Locate the cell with the specified text and output its [X, Y] center coordinate. 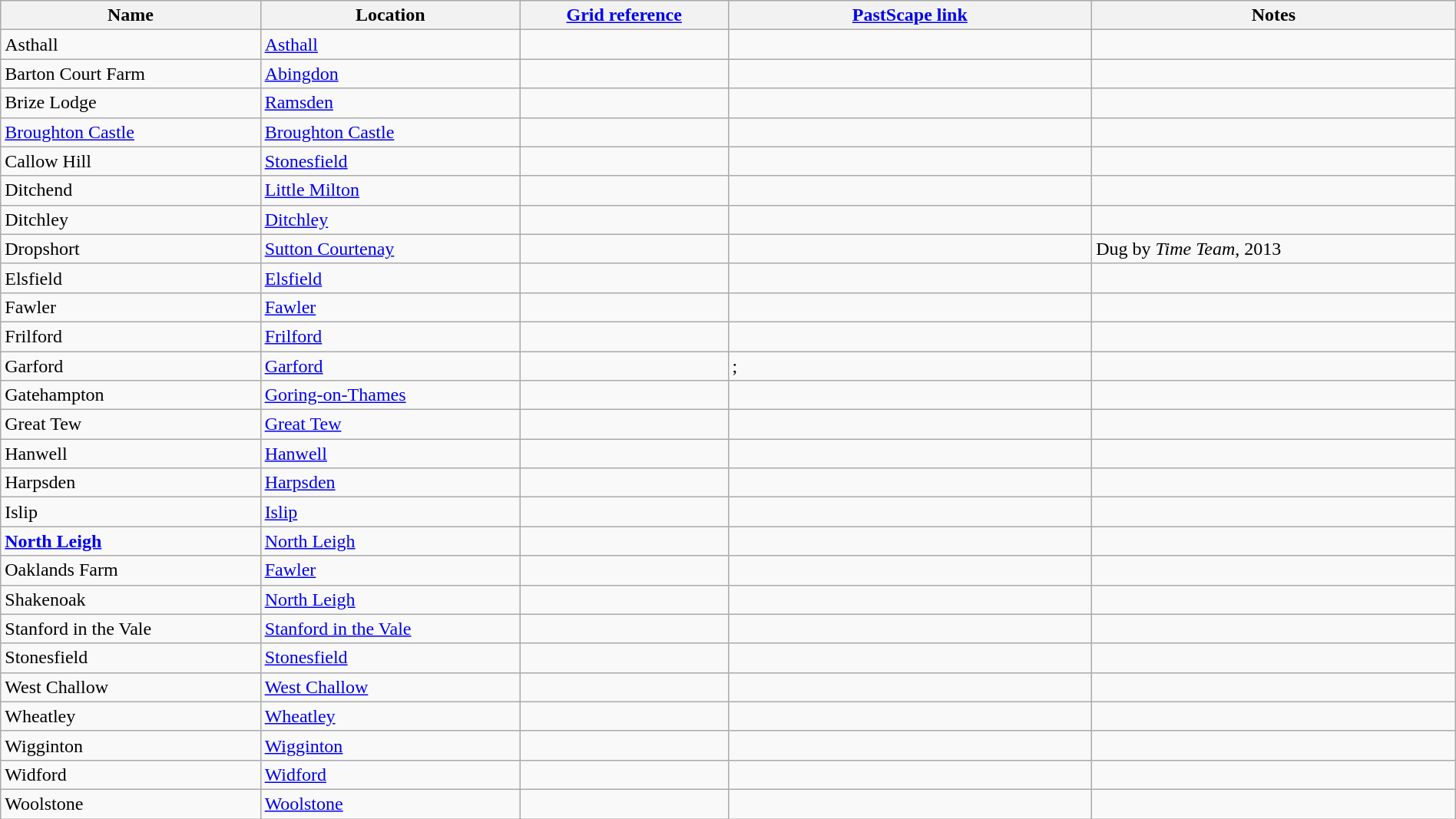
; [910, 366]
Barton Court Farm [131, 74]
Dug by Time Team, 2013 [1274, 249]
Callow Hill [131, 161]
Goring-on-Thames [390, 395]
Abingdon [390, 74]
Dropshort [131, 249]
Oaklands Farm [131, 570]
Notes [1274, 15]
Location [390, 15]
Brize Lodge [131, 103]
Grid reference [624, 15]
PastScape link [910, 15]
Gatehampton [131, 395]
Sutton Courtenay [390, 249]
Name [131, 15]
Ditchend [131, 190]
Little Milton [390, 190]
Ramsden [390, 103]
Shakenoak [131, 599]
